Capture the cell that displays the provided text and extract its (x, y) central coordinate. 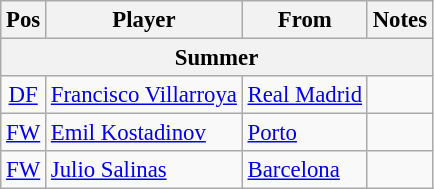
Porto (304, 133)
Summer (217, 58)
Julio Salinas (144, 170)
Player (144, 20)
DF (24, 95)
Notes (400, 20)
Emil Kostadinov (144, 133)
From (304, 20)
Real Madrid (304, 95)
Francisco Villarroya (144, 95)
Pos (24, 20)
Barcelona (304, 170)
